Identify which cell holds the provided text, then report its [X, Y] central coordinate. 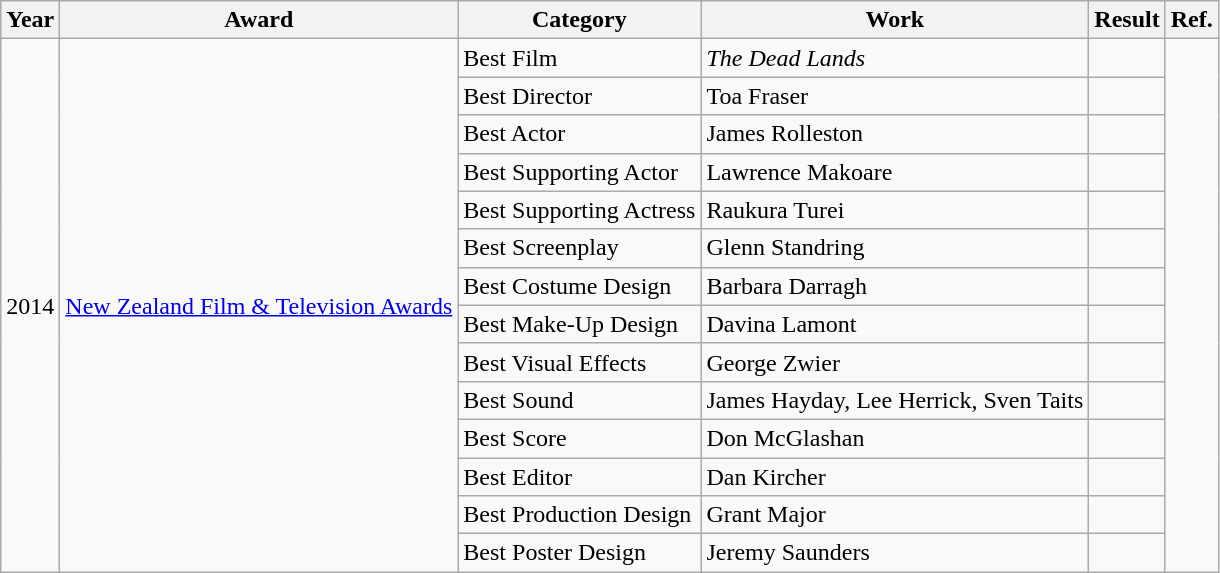
2014 [30, 306]
Toa Fraser [895, 96]
Best Make-Up Design [580, 324]
James Hayday, Lee Herrick, Sven Taits [895, 400]
Result [1127, 20]
Raukura Turei [895, 210]
Best Screenplay [580, 248]
Dan Kircher [895, 477]
Best Editor [580, 477]
Best Sound [580, 400]
Category [580, 20]
Best Score [580, 438]
The Dead Lands [895, 58]
Best Film [580, 58]
Best Director [580, 96]
Best Supporting Actress [580, 210]
Lawrence Makoare [895, 172]
Best Actor [580, 134]
Year [30, 20]
Barbara Darragh [895, 286]
Grant Major [895, 515]
Award [259, 20]
Best Visual Effects [580, 362]
Work [895, 20]
Ref. [1192, 20]
Glenn Standring [895, 248]
Jeremy Saunders [895, 553]
Don McGlashan [895, 438]
Best Supporting Actor [580, 172]
James Rolleston [895, 134]
Best Poster Design [580, 553]
Best Costume Design [580, 286]
Best Production Design [580, 515]
Davina Lamont [895, 324]
New Zealand Film & Television Awards [259, 306]
George Zwier [895, 362]
